Locate the cell with the specified text and output its (x, y) center coordinate. 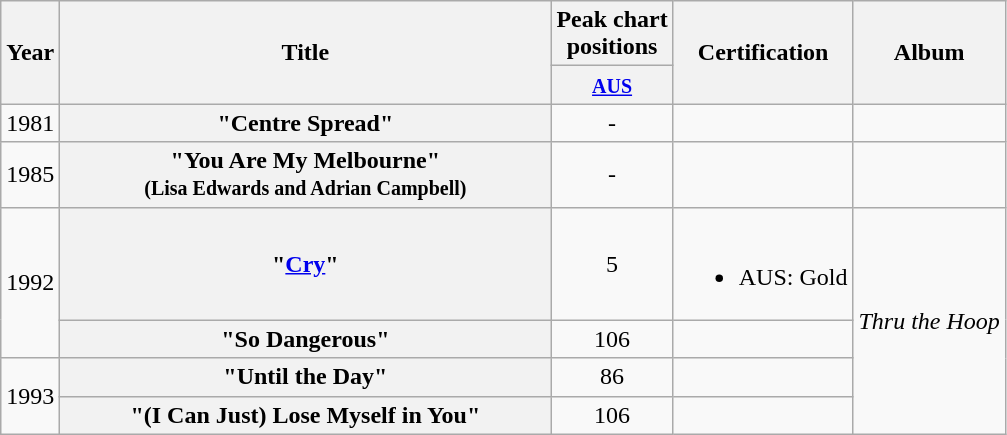
"Cry" (306, 264)
Thru the Hoop (929, 320)
Year (30, 52)
"So Dangerous" (306, 339)
1985 (30, 174)
"(I Can Just) Lose Myself in You" (306, 415)
1981 (30, 123)
Album (929, 52)
"Centre Spread" (306, 123)
Title (306, 52)
86 (612, 377)
Peak chartpositions (612, 34)
1993 (30, 396)
1992 (30, 282)
"Until the Day" (306, 377)
AUS: Gold (763, 264)
AUS (612, 85)
"You Are My Melbourne" (Lisa Edwards and Adrian Campbell) (306, 174)
5 (612, 264)
Certification (763, 52)
